Scan for the cell matching the given text and deliver its [X, Y] coordinate at center. 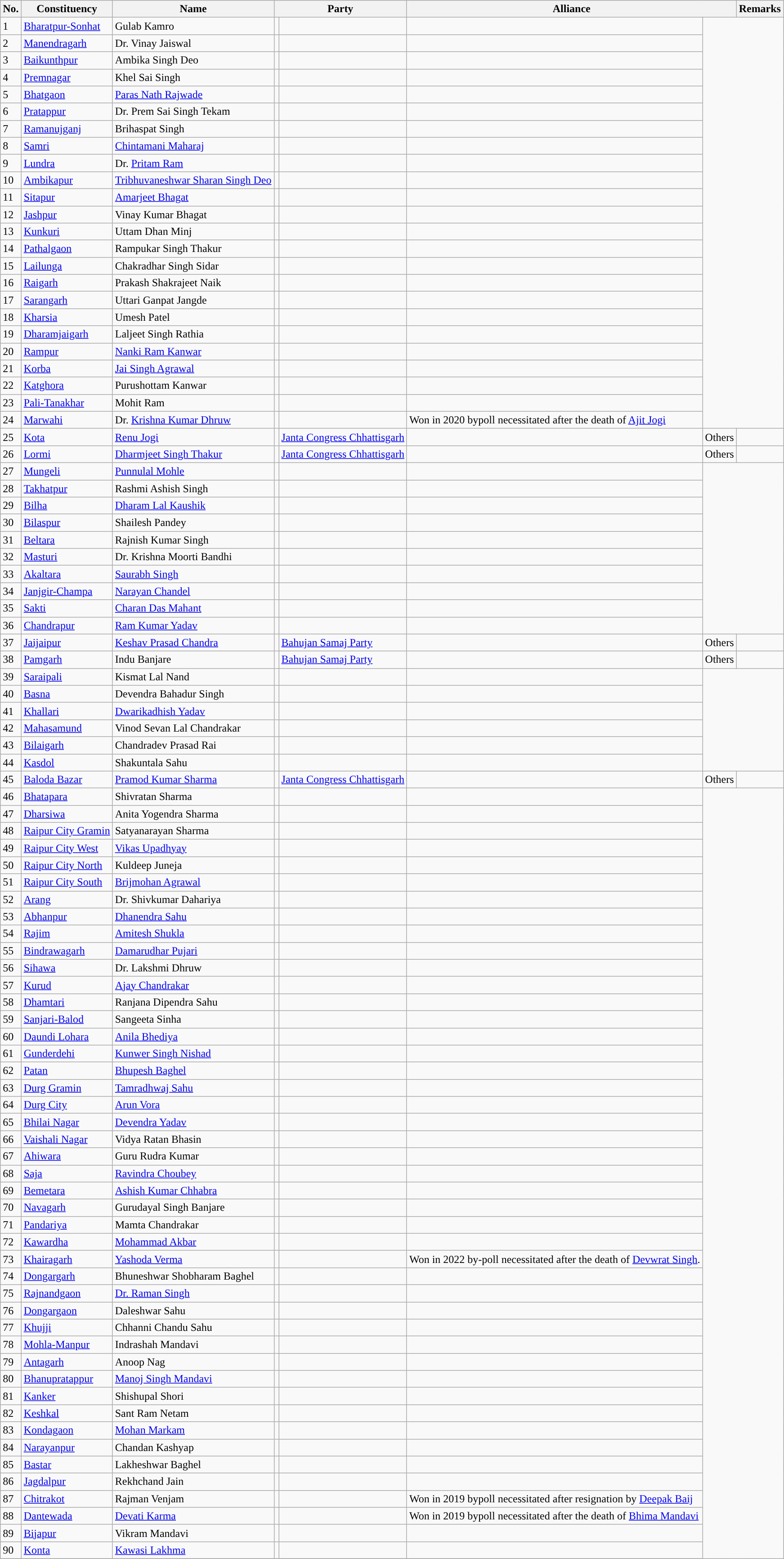
Kunkuri [67, 232]
Daleshwar Sahu [193, 1311]
Devendra Bahadur Singh [193, 694]
Shishupal Shori [193, 1396]
Chintamani Maharaj [193, 146]
Abhanpur [67, 917]
Sakti [67, 608]
Shailesh Pandey [193, 523]
Shivratan Sharma [193, 797]
87 [11, 1499]
62 [11, 1071]
53 [11, 917]
37 [11, 642]
Chakradhar Singh Sidar [193, 266]
49 [11, 848]
Dr. Raman Singh [193, 1293]
67 [11, 1156]
Tribhuvaneshwar Sharan Singh Deo [193, 180]
Premnagar [67, 77]
Mohit Ram [193, 403]
Laljeet Singh Rathia [193, 334]
Raipur City North [67, 865]
Prakash Shakrajeet Naik [193, 283]
Bilha [67, 506]
Dharsiwa [67, 814]
Patan [67, 1071]
9 [11, 163]
Bilaspur [67, 523]
80 [11, 1379]
Ranjana Dipendra Sahu [193, 1002]
Bhanupratappur [67, 1379]
Ravindra Choubey [193, 1173]
60 [11, 1036]
45 [11, 780]
17 [11, 300]
6 [11, 112]
Vikas Upadhyay [193, 848]
Raipur City Gramin [67, 831]
Remarks [760, 9]
34 [11, 591]
Dr. Prem Sai Singh Tekam [193, 112]
23 [11, 403]
Gurudayal Singh Banjare [193, 1208]
Rajnish Kumar Singh [193, 540]
Dhanendra Sahu [193, 917]
Bastar [67, 1465]
83 [11, 1430]
Lundra [67, 163]
Shakuntala Sahu [193, 763]
Beltara [67, 540]
Dr. Pritam Ram [193, 163]
Ramanujganj [67, 129]
78 [11, 1345]
Dharmjeet Singh Thakur [193, 454]
81 [11, 1396]
Vinod Sevan Lal Chandrakar [193, 728]
Mahasamund [67, 728]
Rashmi Ashish Singh [193, 488]
Brihaspat Singh [193, 129]
61 [11, 1054]
Janjgir-Champa [67, 591]
Chhanni Chandu Sahu [193, 1328]
Devendra Yadav [193, 1122]
Dwarikadhish Yadav [193, 711]
Sarangarh [67, 300]
Narayanpur [67, 1447]
70 [11, 1208]
Saraipali [67, 677]
Chandan Kashyap [193, 1447]
27 [11, 471]
Kuldeep Juneja [193, 865]
Constituency [67, 9]
Kawardha [67, 1242]
4 [11, 77]
10 [11, 180]
58 [11, 1002]
Punnulal Mohle [193, 471]
2 [11, 43]
Durg Gramin [67, 1088]
Jagdalpur [67, 1482]
Rampukar Singh Thakur [193, 249]
13 [11, 232]
24 [11, 420]
Jaijaipur [67, 642]
Keshav Prasad Chandra [193, 642]
63 [11, 1088]
Anila Bhediya [193, 1036]
Ashish Kumar Chhabra [193, 1191]
47 [11, 814]
65 [11, 1122]
Khallari [67, 711]
Vikram Mandavi [193, 1533]
Vidya Ratan Bhasin [193, 1139]
Saurabh Singh [193, 574]
Kanker [67, 1396]
28 [11, 488]
36 [11, 625]
35 [11, 608]
Navagarh [67, 1208]
43 [11, 745]
Amitesh Shukla [193, 934]
Masturi [67, 557]
31 [11, 540]
Pandariya [67, 1225]
Khujji [67, 1328]
19 [11, 334]
Durg City [67, 1105]
32 [11, 557]
Manendragarh [67, 43]
Dharamjaigarh [67, 334]
Satyanarayan Sharma [193, 831]
11 [11, 197]
Dongargarh [67, 1276]
66 [11, 1139]
39 [11, 677]
Bhatgaon [67, 94]
Party [340, 9]
Baloda Bazar [67, 780]
Won in 2022 by-poll necessitated after the death of Devwrat Singh. [555, 1259]
41 [11, 711]
Rajman Venjam [193, 1499]
Bhuneshwar Shobharam Baghel [193, 1276]
Kurud [67, 985]
Konta [67, 1550]
Raipur City West [67, 848]
Lailunga [67, 266]
Uttari Ganpat Jangde [193, 300]
Vinay Kumar Bhagat [193, 215]
Sangeeta Sinha [193, 1019]
Dongargaon [67, 1311]
68 [11, 1173]
Amarjeet Bhagat [193, 197]
Bilaigarh [67, 745]
40 [11, 694]
22 [11, 386]
Marwahi [67, 420]
7 [11, 129]
44 [11, 763]
50 [11, 865]
Ram Kumar Yadav [193, 625]
Indu Banjare [193, 660]
Dr. Krishna Moorti Bandhi [193, 557]
Name [193, 9]
Pali-Tanakhar [67, 403]
Rajnandgaon [67, 1293]
Pathalgaon [67, 249]
59 [11, 1019]
Mohan Markam [193, 1430]
Saja [67, 1173]
Keshkal [67, 1413]
Samri [67, 146]
Akaltara [67, 574]
Lakheshwar Baghel [193, 1465]
71 [11, 1225]
8 [11, 146]
Mamta Chandrakar [193, 1225]
Lormi [67, 454]
86 [11, 1482]
Bijapur [67, 1533]
Antagarh [67, 1362]
77 [11, 1328]
Korba [67, 368]
Alliance [571, 9]
84 [11, 1447]
Raigarh [67, 283]
73 [11, 1259]
Charan Das Mahant [193, 608]
Chandrapur [67, 625]
Dharam Lal Kaushik [193, 506]
Paras Nath Rajwade [193, 94]
Won in 2020 bypoll necessitated after the death of Ajit Jogi [555, 420]
No. [11, 9]
85 [11, 1465]
Kota [67, 437]
16 [11, 283]
51 [11, 882]
Narayan Chandel [193, 591]
55 [11, 951]
Kasdol [67, 763]
72 [11, 1242]
20 [11, 351]
Mohla-Manpur [67, 1345]
Pamgarh [67, 660]
Kharsia [67, 317]
1 [11, 26]
15 [11, 266]
Jai Singh Agrawal [193, 368]
82 [11, 1413]
Damarudhar Pujari [193, 951]
Gulab Kamro [193, 26]
Anoop Nag [193, 1362]
21 [11, 368]
Manoj Singh Mandavi [193, 1379]
Won in 2019 bypoll necessitated after the death of Bhima Mandavi [555, 1516]
Ahiwara [67, 1156]
Raipur City South [67, 882]
Khairagarh [67, 1259]
Bhupesh Baghel [193, 1071]
Chitrakot [67, 1499]
Kawasi Lakhma [193, 1550]
12 [11, 215]
Sihawa [67, 968]
Mohammad Akbar [193, 1242]
57 [11, 985]
Mungeli [67, 471]
75 [11, 1293]
Nanki Ram Kanwar [193, 351]
Dantewada [67, 1516]
74 [11, 1276]
26 [11, 454]
Ajay Chandrakar [193, 985]
Basna [67, 694]
3 [11, 60]
Dhamtari [67, 1002]
Daundi Lohara [67, 1036]
29 [11, 506]
25 [11, 437]
79 [11, 1362]
Dr. Vinay Jaiswal [193, 43]
Anita Yogendra Sharma [193, 814]
54 [11, 934]
Indrashah Mandavi [193, 1345]
Jashpur [67, 215]
Bemetara [67, 1191]
46 [11, 797]
Takhatpur [67, 488]
64 [11, 1105]
Bindrawagarh [67, 951]
Vaishali Nagar [67, 1139]
Dr. Lakshmi Dhruw [193, 968]
Khel Sai Singh [193, 77]
42 [11, 728]
Kondagaon [67, 1430]
Ambikapur [67, 180]
Sant Ram Netam [193, 1413]
33 [11, 574]
52 [11, 899]
Pratappur [67, 112]
18 [11, 317]
56 [11, 968]
14 [11, 249]
Brijmohan Agrawal [193, 882]
Purushottam Kanwar [193, 386]
Bhilai Nagar [67, 1122]
Pramod Kumar Sharma [193, 780]
88 [11, 1516]
Arun Vora [193, 1105]
Bharatpur-Sonhat [67, 26]
69 [11, 1191]
Dr. Shivkumar Dahariya [193, 899]
Tamradhwaj Sahu [193, 1088]
Rekhchand Jain [193, 1482]
76 [11, 1311]
38 [11, 660]
Bhatapara [67, 797]
30 [11, 523]
Katghora [67, 386]
Renu Jogi [193, 437]
Gunderdehi [67, 1054]
89 [11, 1533]
Chandradev Prasad Rai [193, 745]
Kunwer Singh Nishad [193, 1054]
Won in 2019 bypoll necessitated after resignation by Deepak Baij [555, 1499]
5 [11, 94]
90 [11, 1550]
Baikunthpur [67, 60]
Kismat Lal Nand [193, 677]
Guru Rudra Kumar [193, 1156]
Yashoda Verma [193, 1259]
Sitapur [67, 197]
48 [11, 831]
Sanjari-Balod [67, 1019]
Dr. Krishna Kumar Dhruw [193, 420]
Umesh Patel [193, 317]
Rajim [67, 934]
Uttam Dhan Minj [193, 232]
Ambika Singh Deo [193, 60]
Rampur [67, 351]
Devati Karma [193, 1516]
Arang [67, 899]
